Locate the cell with the specified text and output its (X, Y) center coordinate. 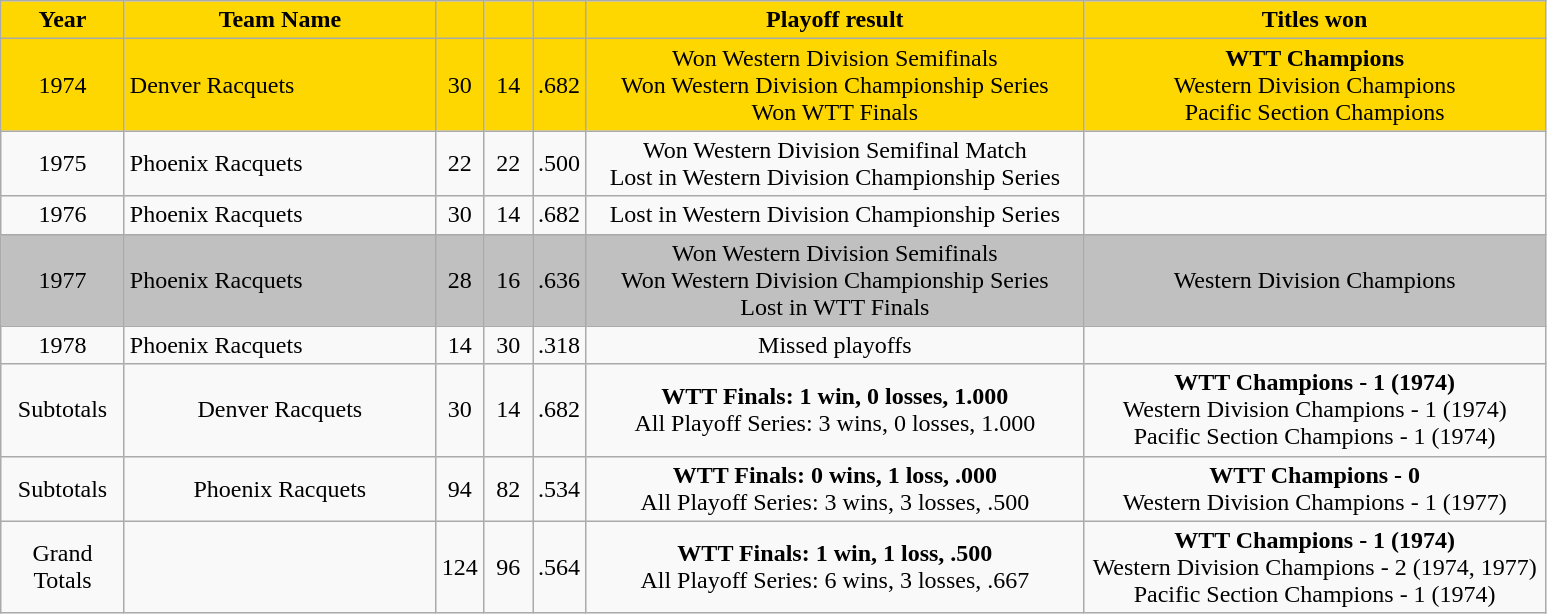
Won Western Division SemifinalsWon Western Division Championship SeriesWon WTT Finals (836, 85)
.564 (558, 567)
WTT Champions - 0Western Division Champions - 1 (1977) (1314, 488)
1974 (63, 85)
1978 (63, 345)
.318 (558, 345)
82 (508, 488)
16 (508, 280)
28 (460, 280)
.636 (558, 280)
124 (460, 567)
Playoff result (836, 20)
Won Western Division Semifinal MatchLost in Western Division Championship Series (836, 164)
96 (508, 567)
WTT Champions - 1 (1974)Western Division Champions - 1 (1974)Pacific Section Champions - 1 (1974) (1314, 410)
Titles won (1314, 20)
WTT Finals: 1 win, 1 loss, .500All Playoff Series: 6 wins, 3 losses, .667 (836, 567)
Lost in Western Division Championship Series (836, 215)
Western Division Champions (1314, 280)
94 (460, 488)
Year (63, 20)
1975 (63, 164)
WTT Finals: 1 win, 0 losses, 1.000All Playoff Series: 3 wins, 0 losses, 1.000 (836, 410)
Won Western Division SemifinalsWon Western Division Championship SeriesLost in WTT Finals (836, 280)
WTT ChampionsWestern Division ChampionsPacific Section Champions (1314, 85)
Missed playoffs (836, 345)
Team Name (280, 20)
1976 (63, 215)
.534 (558, 488)
WTT Finals: 0 wins, 1 loss, .000All Playoff Series: 3 wins, 3 losses, .500 (836, 488)
WTT Champions - 1 (1974)Western Division Champions - 2 (1974, 1977)Pacific Section Champions - 1 (1974) (1314, 567)
.500 (558, 164)
GrandTotals (63, 567)
1977 (63, 280)
